Output the (x, y) coordinate of the center of the cell containing the given text.  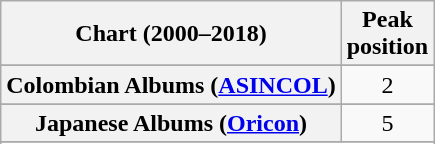
5 (387, 123)
Peakposition (387, 34)
Chart (2000–2018) (171, 34)
2 (387, 85)
Japanese Albums (Oricon) (171, 123)
Colombian Albums (ASINCOL) (171, 85)
